Extract the [X, Y] coordinate from the center of the cell holding the provided text.  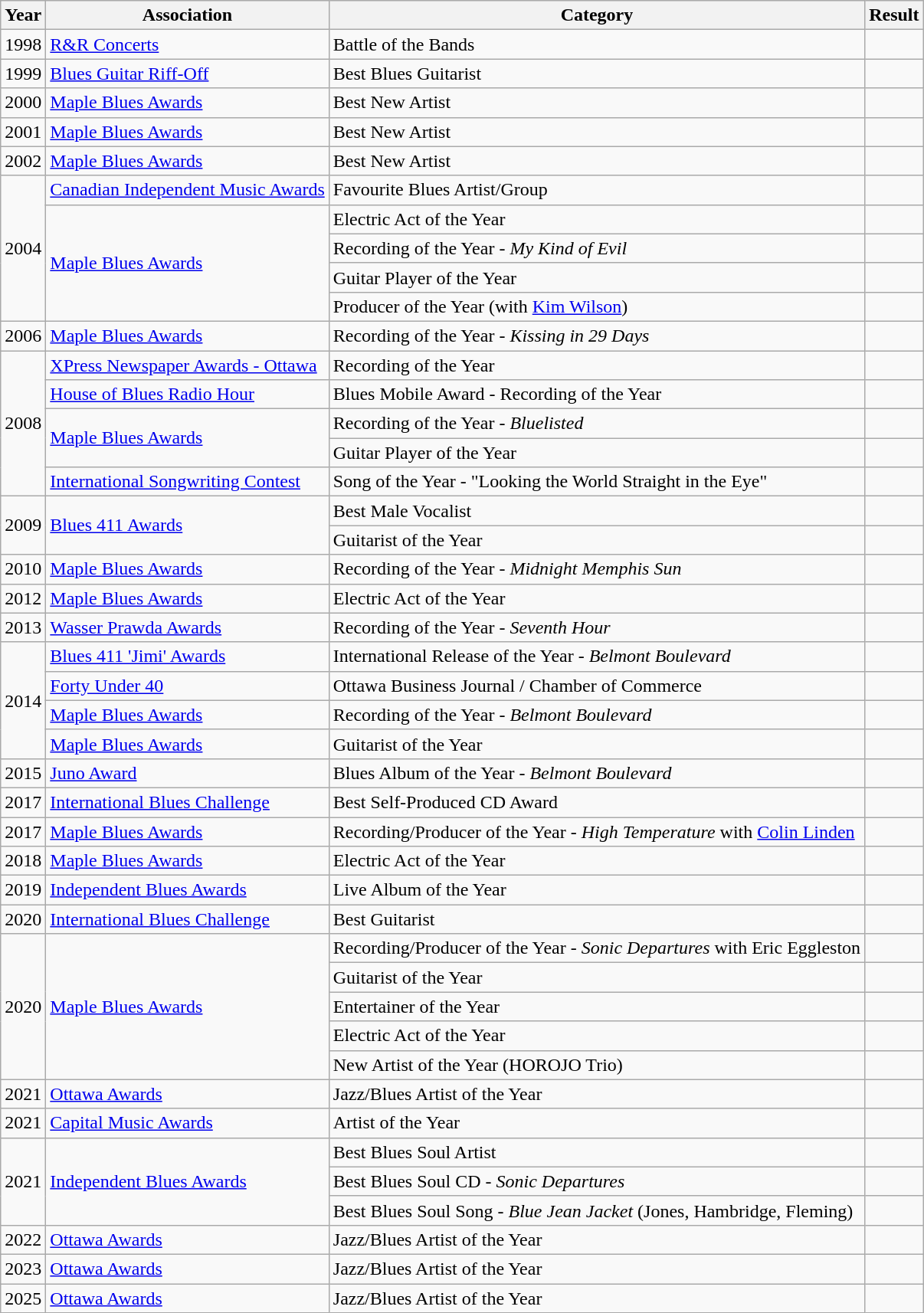
Live Album of the Year [596, 890]
Recording of the Year - Midnight Memphis Sun [596, 569]
Recording of the Year - My Kind of Evil [596, 248]
Blues 411 Awards [187, 526]
Recording of the Year - Seventh Hour [596, 627]
Entertainer of the Year [596, 1007]
Forty Under 40 [187, 686]
1998 [23, 44]
Best Male Vocalist [596, 511]
Blues 411 'Jimi' Awards [187, 656]
Best Blues Soul CD - Sonic Departures [596, 1181]
2023 [23, 1269]
Blues Guitar Riff-Off [187, 74]
2002 [23, 161]
Recording of the Year [596, 365]
Best Blues Soul Artist [596, 1152]
Recording of the Year - Kissing in 29 Days [596, 336]
Recording/Producer of the Year - High Temperature with Colin Linden [596, 831]
2025 [23, 1298]
1999 [23, 74]
International Songwriting Contest [187, 482]
Capital Music Awards [187, 1123]
R&R Concerts [187, 44]
New Artist of the Year (HOROJO Trio) [596, 1065]
Blues Album of the Year - Belmont Boulevard [596, 773]
Favourite Blues Artist/Group [596, 190]
Best Blues Soul Song - Blue Jean Jacket (Jones, Hambridge, Fleming) [596, 1210]
2022 [23, 1239]
House of Blues Radio Hour [187, 395]
Artist of the Year [596, 1123]
2012 [23, 598]
2000 [23, 103]
Category [596, 15]
2018 [23, 861]
2010 [23, 569]
Ottawa Business Journal / Chamber of Commerce [596, 686]
Recording/Producer of the Year - Sonic Departures with Eric Eggleston [596, 948]
2013 [23, 627]
2006 [23, 336]
Battle of the Bands [596, 44]
International Release of the Year - Belmont Boulevard [596, 656]
Wasser Prawda Awards [187, 627]
Juno Award [187, 773]
XPress Newspaper Awards - Ottawa [187, 365]
Best Guitarist [596, 919]
Recording of the Year - Belmont Boulevard [596, 715]
2004 [23, 248]
2014 [23, 700]
2001 [23, 132]
Canadian Independent Music Awards [187, 190]
Best Blues Guitarist [596, 74]
Year [23, 15]
2008 [23, 424]
Recording of the Year - Bluelisted [596, 424]
Song of the Year - "Looking the World Straight in the Eye" [596, 482]
Producer of the Year (with Kim Wilson) [596, 306]
2015 [23, 773]
Result [894, 15]
Association [187, 15]
2019 [23, 890]
Blues Mobile Award - Recording of the Year [596, 395]
2009 [23, 526]
Best Self-Produced CD Award [596, 802]
